Find where the given text appears and provide that cell's center as [X, Y] coordinate. 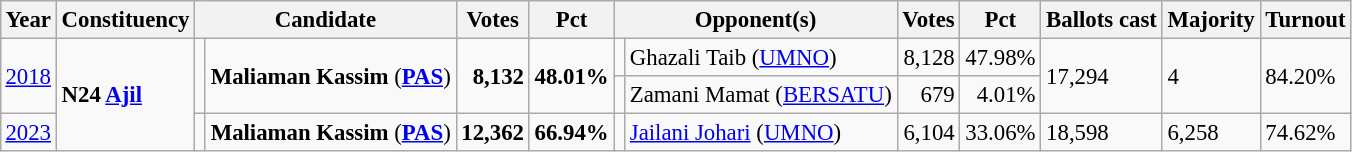
Ghazali Taib (UMNO) [760, 57]
33.06% [1000, 133]
48.01% [572, 76]
Majority [1211, 20]
Year [28, 20]
12,362 [492, 133]
Ballots cast [1102, 20]
4.01% [1000, 95]
8,132 [492, 76]
Constituency [125, 20]
84.20% [1306, 76]
18,598 [1102, 133]
679 [928, 95]
Opponent(s) [756, 20]
4 [1211, 76]
47.98% [1000, 57]
2018 [28, 76]
Jailani Johari (UMNO) [760, 133]
N24 Ajil [125, 94]
17,294 [1102, 76]
8,128 [928, 57]
66.94% [572, 133]
6,258 [1211, 133]
6,104 [928, 133]
Zamani Mamat (BERSATU) [760, 95]
74.62% [1306, 133]
2023 [28, 133]
Turnout [1306, 20]
Candidate [326, 20]
